Detect which cell encompasses the target text, then output its [X, Y] center coordinate. 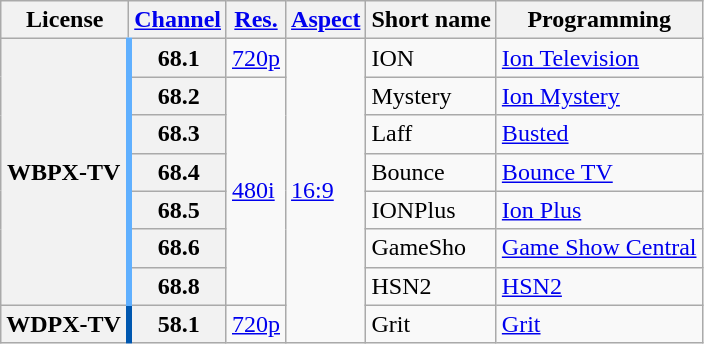
68.6 [178, 248]
68.2 [178, 96]
Game Show Central [599, 248]
Ion Mystery [599, 96]
Programming [599, 20]
Ion Television [599, 58]
Short name [431, 20]
WBPX-TV [65, 172]
WDPX-TV [65, 324]
Res. [256, 20]
58.1 [178, 324]
68.4 [178, 172]
Mystery [431, 96]
License [65, 20]
480i [256, 191]
Ion Plus [599, 210]
68.8 [178, 286]
IONPlus [431, 210]
Laff [431, 134]
GameSho [431, 248]
Bounce [431, 172]
68.5 [178, 210]
Busted [599, 134]
ION [431, 58]
68.3 [178, 134]
Aspect [326, 20]
68.1 [178, 58]
Channel [178, 20]
Bounce TV [599, 172]
16:9 [326, 191]
